Search for the cell housing the specified text and yield its [x, y] center coordinate. 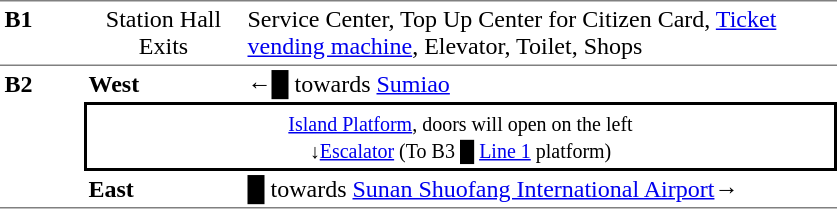
Service Center, Top Up Center for Citizen Card, Ticket vending machine, Elevator, Toilet, Shops [540, 33]
West [164, 84]
East [164, 190]
Station HallExits [164, 33]
B2 [42, 137]
←█ towards Sumiao [540, 84]
█ towards Sunan Shuofang International Airport→ [540, 190]
Island Platform, doors will open on the left↓Escalator (To B3 █ Line 1 platform) [460, 136]
B1 [42, 33]
